Find where the given text appears and provide that cell's center as [x, y] coordinate. 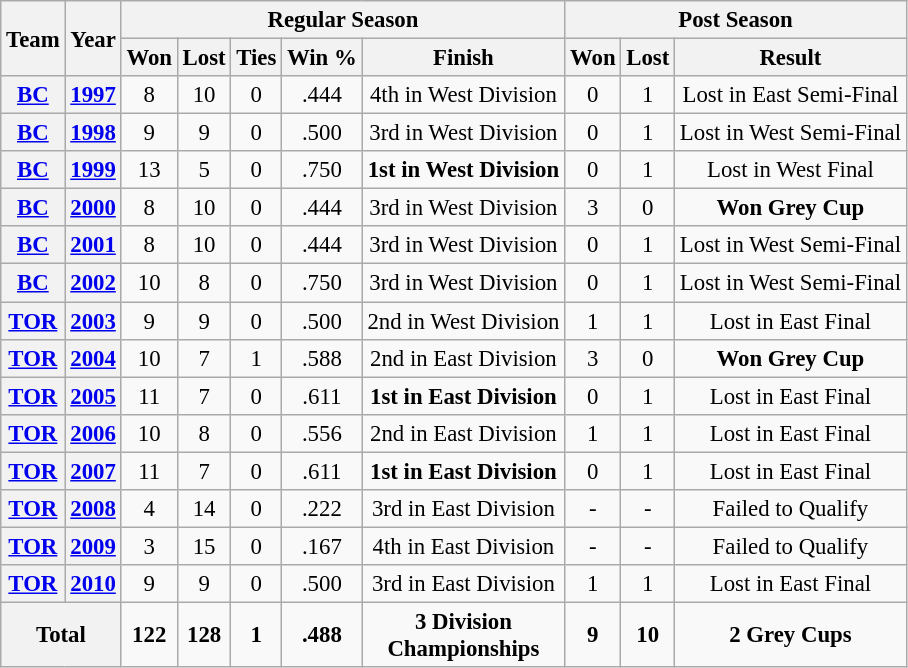
Lost in West Final [791, 170]
122 [149, 634]
2nd in West Division [464, 321]
4 [149, 509]
2003 [93, 321]
4th in West Division [464, 95]
.222 [322, 509]
15 [204, 546]
2 Grey Cups [791, 634]
14 [204, 509]
2002 [93, 283]
1st in West Division [464, 170]
2004 [93, 358]
2008 [93, 509]
13 [149, 170]
2005 [93, 396]
1997 [93, 95]
2006 [93, 433]
.167 [322, 546]
Year [93, 38]
Lost in East Semi-Final [791, 95]
Result [791, 58]
Post Season [736, 20]
2001 [93, 245]
1999 [93, 170]
128 [204, 634]
Finish [464, 58]
Total [61, 634]
.588 [322, 358]
.488 [322, 634]
2010 [93, 584]
5 [204, 170]
Team [33, 38]
4th in East Division [464, 546]
2009 [93, 546]
Regular Season [343, 20]
1998 [93, 133]
Win % [322, 58]
.556 [322, 433]
Ties [256, 58]
2000 [93, 208]
2007 [93, 471]
3 DivisionChampionships [464, 634]
